Return the (x, y) coordinate for the center point of the cell that contains the specified text.  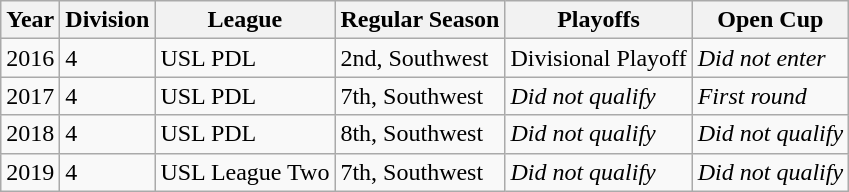
2017 (30, 96)
Playoffs (598, 20)
Regular Season (420, 20)
League (245, 20)
2018 (30, 134)
2019 (30, 172)
Did not enter (770, 58)
Divisional Playoff (598, 58)
Open Cup (770, 20)
8th, Southwest (420, 134)
USL League Two (245, 172)
2nd, Southwest (420, 58)
First round (770, 96)
2016 (30, 58)
Year (30, 20)
Division (108, 20)
